Find where the given text appears and provide that cell's center as (X, Y) coordinate. 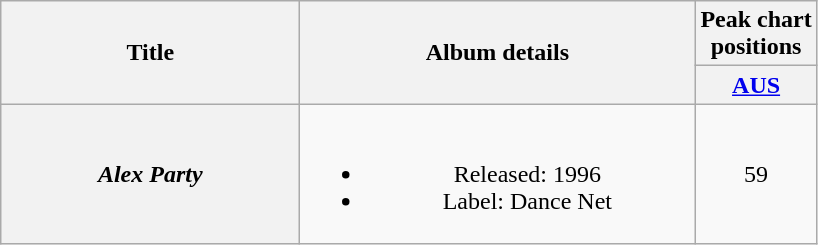
Released: 1996Label: Dance Net (498, 174)
Peak chartpositions (756, 34)
Title (150, 52)
59 (756, 174)
Album details (498, 52)
AUS (756, 85)
Alex Party (150, 174)
